For the text-containing cell, return its midpoint in (X, Y) coordinate format. 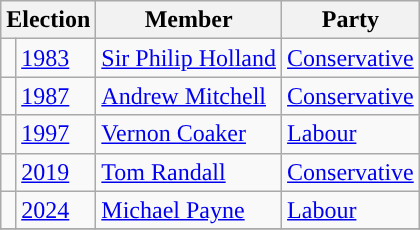
1997 (56, 134)
1987 (56, 96)
Sir Philip Holland (189, 58)
2019 (56, 172)
2024 (56, 210)
Party (351, 20)
Michael Payne (189, 210)
Vernon Coaker (189, 134)
Tom Randall (189, 172)
Election (48, 20)
Member (189, 20)
Andrew Mitchell (189, 96)
1983 (56, 58)
